Search for the cell housing the specified text and yield its (x, y) center coordinate. 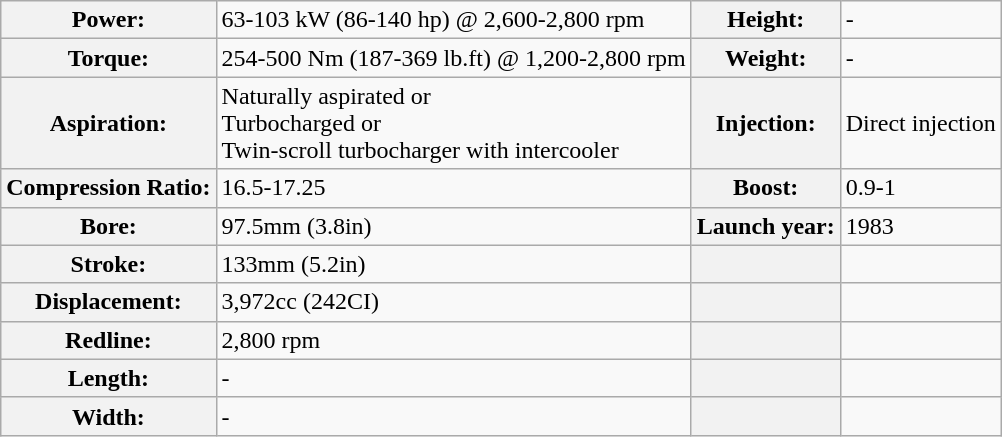
Naturally aspirated or Turbocharged orTwin-scroll turbocharger with intercooler (454, 123)
Weight: (766, 58)
Boost: (766, 188)
Aspiration: (108, 123)
Power: (108, 20)
3,972cc (242CI) (454, 302)
Stroke: (108, 264)
Torque: (108, 58)
Compression Ratio: (108, 188)
254-500 Nm (187-369 lb.ft) @ 1,200-2,800 rpm (454, 58)
Height: (766, 20)
97.5mm (3.8in) (454, 226)
1983 (920, 226)
Displacement: (108, 302)
16.5-17.25 (454, 188)
0.9-1 (920, 188)
2,800 rpm (454, 340)
Width: (108, 416)
Bore: (108, 226)
Injection: (766, 123)
Launch year: (766, 226)
63-103 kW (86-140 hp) @ 2,600-2,800 rpm (454, 20)
133mm (5.2in) (454, 264)
Redline: (108, 340)
Direct injection (920, 123)
Length: (108, 378)
